Scan for the cell matching the given text and deliver its [X, Y] coordinate at center. 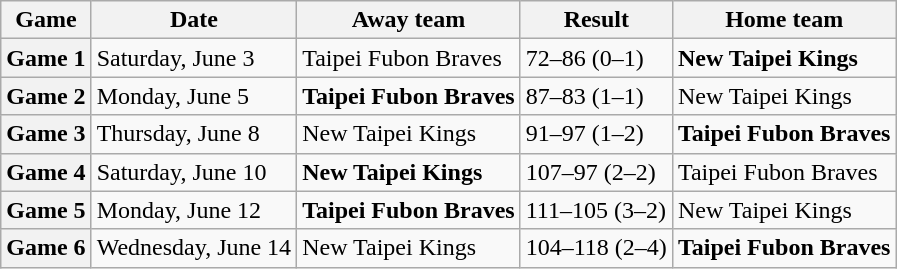
104–118 (2–4) [596, 248]
Game 2 [46, 96]
Thursday, June 8 [194, 134]
Game 1 [46, 58]
Result [596, 20]
72–86 (0–1) [596, 58]
Home team [784, 20]
Monday, June 12 [194, 210]
Wednesday, June 14 [194, 248]
91–97 (1–2) [596, 134]
87–83 (1–1) [596, 96]
111–105 (3–2) [596, 210]
Game 5 [46, 210]
107–97 (2–2) [596, 172]
Monday, June 5 [194, 96]
Saturday, June 3 [194, 58]
Game [46, 20]
Away team [409, 20]
Game 6 [46, 248]
Game 3 [46, 134]
Saturday, June 10 [194, 172]
Date [194, 20]
Game 4 [46, 172]
